Search for the cell housing the specified text and yield its [X, Y] center coordinate. 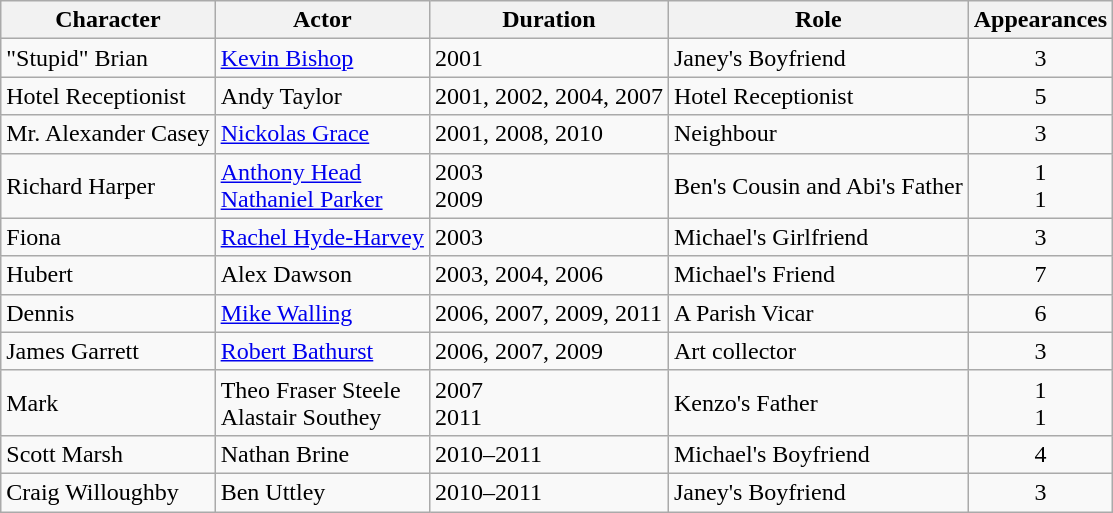
"Stupid" Brian [108, 58]
Duration [548, 20]
Appearances [1040, 20]
Andy Taylor [322, 96]
6 [1040, 313]
20072011 [548, 402]
Michael's Boyfriend [818, 454]
Role [818, 20]
2001, 2002, 2004, 2007 [548, 96]
Mike Walling [322, 313]
5 [1040, 96]
Theo Fraser SteeleAlastair Southey [322, 402]
Scott Marsh [108, 454]
Ben Uttley [322, 492]
A Parish Vicar [818, 313]
2001 [548, 58]
Actor [322, 20]
4 [1040, 454]
2006, 2007, 2009, 2011 [548, 313]
Character [108, 20]
Mark [108, 402]
2003 [548, 237]
Kevin Bishop [322, 58]
2001, 2008, 2010 [548, 134]
Neighbour [818, 134]
Fiona [108, 237]
Dennis [108, 313]
Michael's Friend [818, 275]
2006, 2007, 2009 [548, 351]
Nathan Brine [322, 454]
7 [1040, 275]
Hubert [108, 275]
James Garrett [108, 351]
Art collector [818, 351]
Alex Dawson [322, 275]
Mr. Alexander Casey [108, 134]
Richard Harper [108, 186]
Ben's Cousin and Abi's Father [818, 186]
Michael's Girlfriend [818, 237]
Nickolas Grace [322, 134]
Anthony HeadNathaniel Parker [322, 186]
Kenzo's Father [818, 402]
20032009 [548, 186]
Craig Willoughby [108, 492]
2003, 2004, 2006 [548, 275]
Robert Bathurst [322, 351]
Rachel Hyde-Harvey [322, 237]
